Capture the cell that displays the provided text and extract its [X, Y] central coordinate. 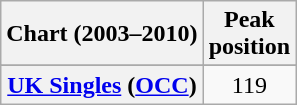
UK Singles (OCC) [102, 85]
119 [249, 85]
Peakposition [249, 34]
Chart (2003–2010) [102, 34]
